Output the (x, y) coordinate of the center of the cell containing the given text.  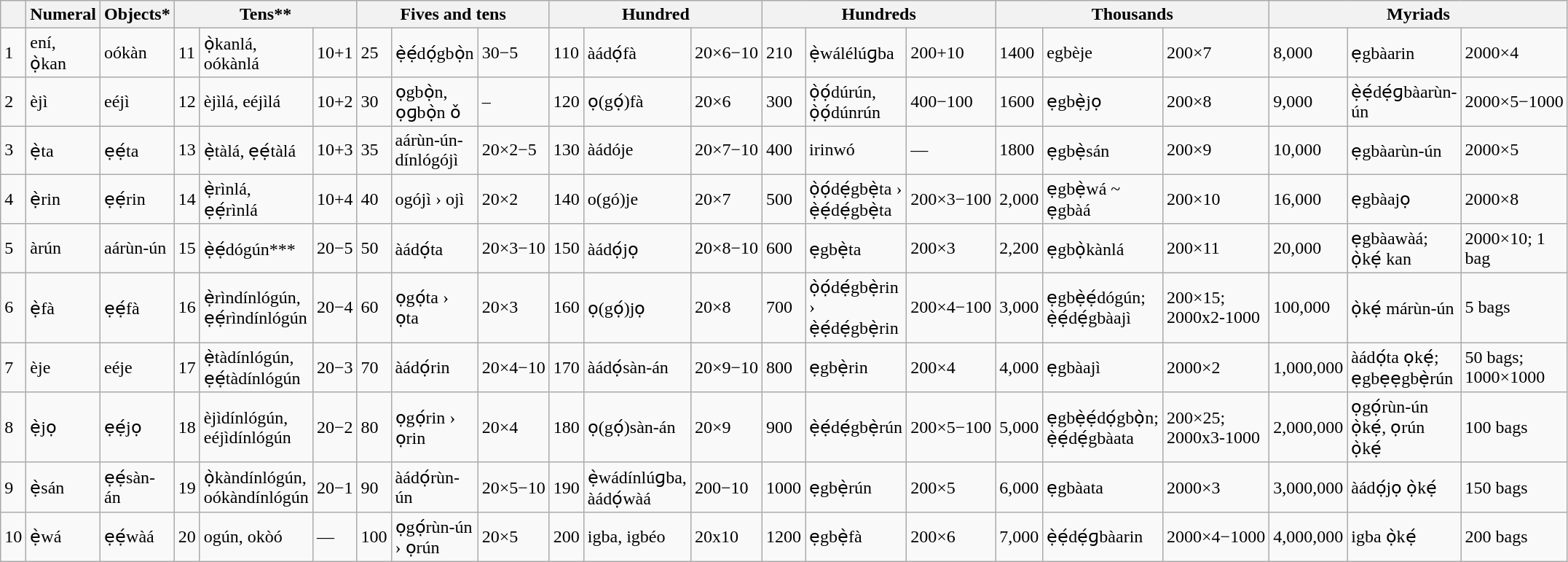
aárùn-ún-dínlógójì (434, 150)
àádóje (637, 150)
àádọ́sàn-án (637, 367)
ẹẹ́wàá (138, 536)
àádọ́jọ ọ̀kẹ́ (1404, 487)
ẹ̀jọ (63, 427)
2000×5−1000 (1514, 101)
20−4 (335, 308)
oókàn (138, 52)
ẹgbẹ̀rin (856, 367)
– (513, 101)
ẹgbàawàá; ọ̀kẹ́ kan (1404, 249)
1,000,000 (1308, 367)
ọgọ́ta › ọta (434, 308)
4 (13, 198)
16 (186, 308)
ẹgbàajì (1103, 367)
1000 (784, 487)
2000×2 (1216, 367)
ẹgbẹ̀wá ~ ẹgbàá (1103, 198)
13 (186, 150)
2000×10; 1 bag (1514, 249)
200−10 (726, 487)
ẹ̀ẹ́dẹ́ɡbàarin (1103, 536)
110 (567, 52)
200×4−100 (951, 308)
900 (784, 427)
Fives and tens (453, 15)
20×6 (726, 101)
300 (784, 101)
ọ(gọ́)sàn-án (637, 427)
ẹẹ́fà (138, 308)
500 (784, 198)
100 (374, 536)
20×4 (513, 427)
30 (374, 101)
10+3 (335, 150)
Thousands (1132, 15)
6 (13, 308)
9,000 (1308, 101)
180 (567, 427)
200×5 (951, 487)
ọgọ́rin › ọrin (434, 427)
150 (567, 249)
ẹgbàata (1103, 487)
àádọ́ta ọkẹ́; ẹgbẹẹgbẹ̀rún (1404, 367)
8,000 (1308, 52)
Objects* (138, 15)
àádọ́fà (637, 52)
18 (186, 427)
ẹ̀ta (63, 150)
20×8 (726, 308)
140 (567, 198)
20×7−10 (726, 150)
20,000 (1308, 249)
17 (186, 367)
2,000 (1020, 198)
ọgbọ̀n, ọɡbọ̀n ǒ (434, 101)
20×2 (513, 198)
ẹgbẹ̀ta (856, 249)
200 bags (1514, 536)
Tens** (265, 15)
2000×4 (1514, 52)
10+2 (335, 101)
15 (186, 249)
20−3 (335, 367)
ọ̀ọ́dẹ́gbẹ̀ta › ẹ̀ẹ́dẹ́gbẹ̀ta (856, 198)
ẹ̀fà (63, 308)
210 (784, 52)
èjì (63, 101)
ẹgbàarùn-ún (1404, 150)
200×8 (1216, 101)
20×8−10 (726, 249)
àrún (63, 249)
ẹ̀tàlá, ẹẹ́tàlá (256, 150)
20×5 (513, 536)
700 (784, 308)
ọ̀ọ́dẹ́gbẹ̀rin › ẹ̀ẹ́dẹ́gbẹ̀rin (856, 308)
ẹ̀ẹ́dógún*** (256, 249)
àádọ́jọ (637, 249)
ẹgbẹ̀fà (856, 536)
àádọ́rùn-ún (434, 487)
200+10 (951, 52)
9 (13, 487)
5 bags (1514, 308)
ẹ̀rìndínlógún, ẹẹ́rìndínlógún (256, 308)
ẹẹ́jọ (138, 427)
irinwó (856, 150)
90 (374, 487)
1200 (784, 536)
40 (374, 198)
ẹgbọ̀kànlá (1103, 249)
400−100 (951, 101)
20×9−10 (726, 367)
150 bags (1514, 487)
19 (186, 487)
ení, ọ̀kan (63, 52)
2000×8 (1514, 198)
5 (13, 249)
ẹẹ́sàn-án (138, 487)
20×7 (726, 198)
eéjì (138, 101)
ẹ̀ẹ́dọ́gbọ̀n (434, 52)
ọgọ́rùn-ún ọ̀kẹ́, ọrún ọ̀kẹ́ (1404, 427)
20x10 (726, 536)
ẹgbàarin (1404, 52)
50 (374, 249)
ẹẹ́rin (138, 198)
ọgọ́rùn-ún › ọrún (434, 536)
200×11 (1216, 249)
3 (13, 150)
ẹgbẹ̀rún (856, 487)
1400 (1020, 52)
14 (186, 198)
2000×4−1000 (1216, 536)
200×3 (951, 249)
200×9 (1216, 150)
1 (13, 52)
ogún, okòó (256, 536)
ẹ̀ẹ́dẹ́gbẹ̀rún (856, 427)
30−5 (513, 52)
èje (63, 367)
Hundred (655, 15)
ọ̀ọ́dúrún, ọ̀ọ́dúnrún (856, 101)
20×3 (513, 308)
o(gó)je (637, 198)
èjìdínlógún, eéjìdínlógún (256, 427)
Myriads (1419, 15)
60 (374, 308)
ẹgbẹ̀ẹ́dógún; ẹ̀ẹ́dẹ́gbàajì (1103, 308)
160 (567, 308)
ẹgbẹ̀jọ (1103, 101)
ẹẹ́ta (138, 150)
2000×5 (1514, 150)
20−5 (335, 249)
5,000 (1020, 427)
200×10 (1216, 198)
ọ̀kẹ́ márùn-ún (1404, 308)
120 (567, 101)
ẹ̀wádínlúɡba, àádọ́wàá (637, 487)
3,000 (1020, 308)
igba ọ̀kẹ́ (1404, 536)
190 (567, 487)
10+4 (335, 198)
èjìlá, eéjìlá (256, 101)
11 (186, 52)
2,000,000 (1308, 427)
ẹgbẹ̀ẹ́dọ́gbọ̀n; ẹ̀ẹ́dẹ́gbàata (1103, 427)
600 (784, 249)
ẹgbàajọ (1404, 198)
ẹ̀wá (63, 536)
20×9 (726, 427)
aárùn-ún (138, 249)
12 (186, 101)
20−2 (335, 427)
20×6−10 (726, 52)
10 (13, 536)
200×3−100 (951, 198)
20−1 (335, 487)
50 bags; 1000×1000 (1514, 367)
20×3−10 (513, 249)
3,000,000 (1308, 487)
200 (567, 536)
20×4−10 (513, 367)
35 (374, 150)
6,000 (1020, 487)
20 (186, 536)
ẹ̀tàdínlógún, ẹẹ́tàdínlógún (256, 367)
200×4 (951, 367)
70 (374, 367)
ọ(gọ́)jọ (637, 308)
200×7 (1216, 52)
10,000 (1308, 150)
100,000 (1308, 308)
8 (13, 427)
80 (374, 427)
àádọ́ta (434, 249)
7,000 (1020, 536)
2,200 (1020, 249)
ẹgbẹ̀sán (1103, 150)
1800 (1020, 150)
2 (13, 101)
eéje (138, 367)
ọ̀kàndínlógún, oókàndínlógún (256, 487)
10+1 (335, 52)
4,000,000 (1308, 536)
Hundreds (878, 15)
ọ(gọ́)fà (637, 101)
200×5−100 (951, 427)
4,000 (1020, 367)
16,000 (1308, 198)
2000×3 (1216, 487)
20×5−10 (513, 487)
800 (784, 367)
1600 (1020, 101)
egbèje (1103, 52)
ẹ̀wálélúɡba (856, 52)
200×25; 2000x3-1000 (1216, 427)
igba, igbéo (637, 536)
7 (13, 367)
àádọ́rin (434, 367)
ọ̀kanlá, oókànlá (256, 52)
ẹ̀sán (63, 487)
ogójì › ojì (434, 198)
ẹ̀ẹ́dẹ́ɡbàarùn-ún (1404, 101)
200×6 (951, 536)
ẹ̀rin (63, 198)
100 bags (1514, 427)
20×2−5 (513, 150)
400 (784, 150)
ẹ̀rìnlá, ẹẹ́rìnlá (256, 198)
130 (567, 150)
25 (374, 52)
200×15; 2000x2-1000 (1216, 308)
Numeral (63, 15)
170 (567, 367)
